Capture the cell that displays the provided text and extract its [X, Y] central coordinate. 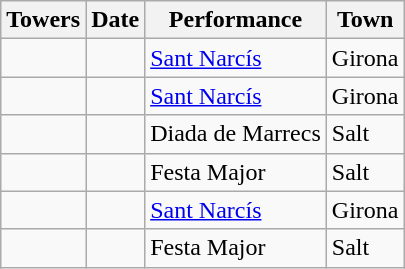
Town [365, 20]
Diada de Marrecs [236, 134]
Performance [236, 20]
Towers [44, 20]
Date [116, 20]
